Extract the [X, Y] coordinate from the center of the cell holding the provided text.  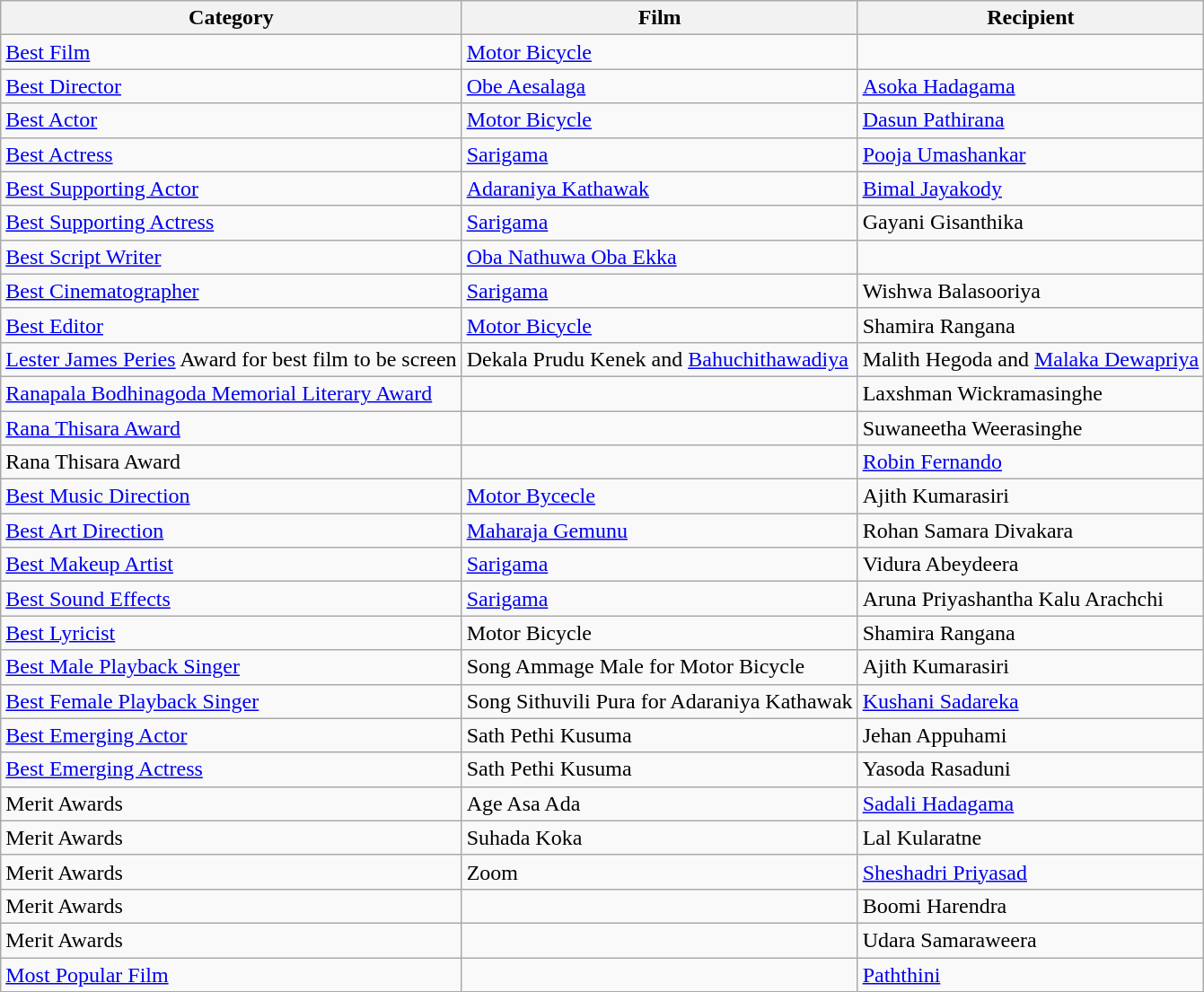
Bimal Jayakody [1031, 189]
Kushani Sadareka [1031, 701]
Aruna Priyashantha Kalu Arachchi [1031, 599]
Gayani Gisanthika [1031, 223]
Recipient [1031, 18]
Dasun Pathirana [1031, 120]
Laxshman Wickramasinghe [1031, 393]
Most Popular Film [232, 974]
Best Female Playback Singer [232, 701]
Sadali Hadagama [1031, 803]
Film [659, 18]
Ranapala Bodhinagoda Memorial Literary Award [232, 393]
Age Asa Ada [659, 803]
Best Male Playback Singer [232, 667]
Suwaneetha Weerasinghe [1031, 428]
Lal Kularatne [1031, 838]
Dekala Prudu Kenek and Bahuchithawadiya [659, 359]
Maharaja Gemunu [659, 531]
Suhada Koka [659, 838]
Best Music Direction [232, 496]
Best Film [232, 52]
Jehan Appuhami [1031, 735]
Best Actor [232, 120]
Motor Bycecle [659, 496]
Asoka Hadagama [1031, 86]
Best Supporting Actress [232, 223]
Pooja Umashankar [1031, 154]
Best Actress [232, 154]
Udara Samaraweera [1031, 940]
Best Cinematographer [232, 291]
Best Makeup Artist [232, 565]
Best Script Writer [232, 257]
Best Director [232, 86]
Malith Hegoda and Malaka Dewapriya [1031, 359]
Best Sound Effects [232, 599]
Best Emerging Actress [232, 769]
Obe Aesalaga [659, 86]
Category [232, 18]
Sheshadri Priyasad [1031, 872]
Boomi Harendra [1031, 906]
Best Supporting Actor [232, 189]
Rohan Samara Divakara [1031, 531]
Robin Fernando [1031, 462]
Wishwa Balasooriya [1031, 291]
Paththini [1031, 974]
Oba Nathuwa Oba Ekka [659, 257]
Yasoda Rasaduni [1031, 769]
Zoom [659, 872]
Adaraniya Kathawak [659, 189]
Best Lyricist [232, 633]
Song Sithuvili Pura for Adaraniya Kathawak [659, 701]
Vidura Abeydeera [1031, 565]
Lester James Peries Award for best film to be screen [232, 359]
Song Ammage Male for Motor Bicycle [659, 667]
Best Editor [232, 325]
Best Art Direction [232, 531]
Best Emerging Actor [232, 735]
